Determine the [X, Y] coordinate at the center of the cell enclosing the given text.  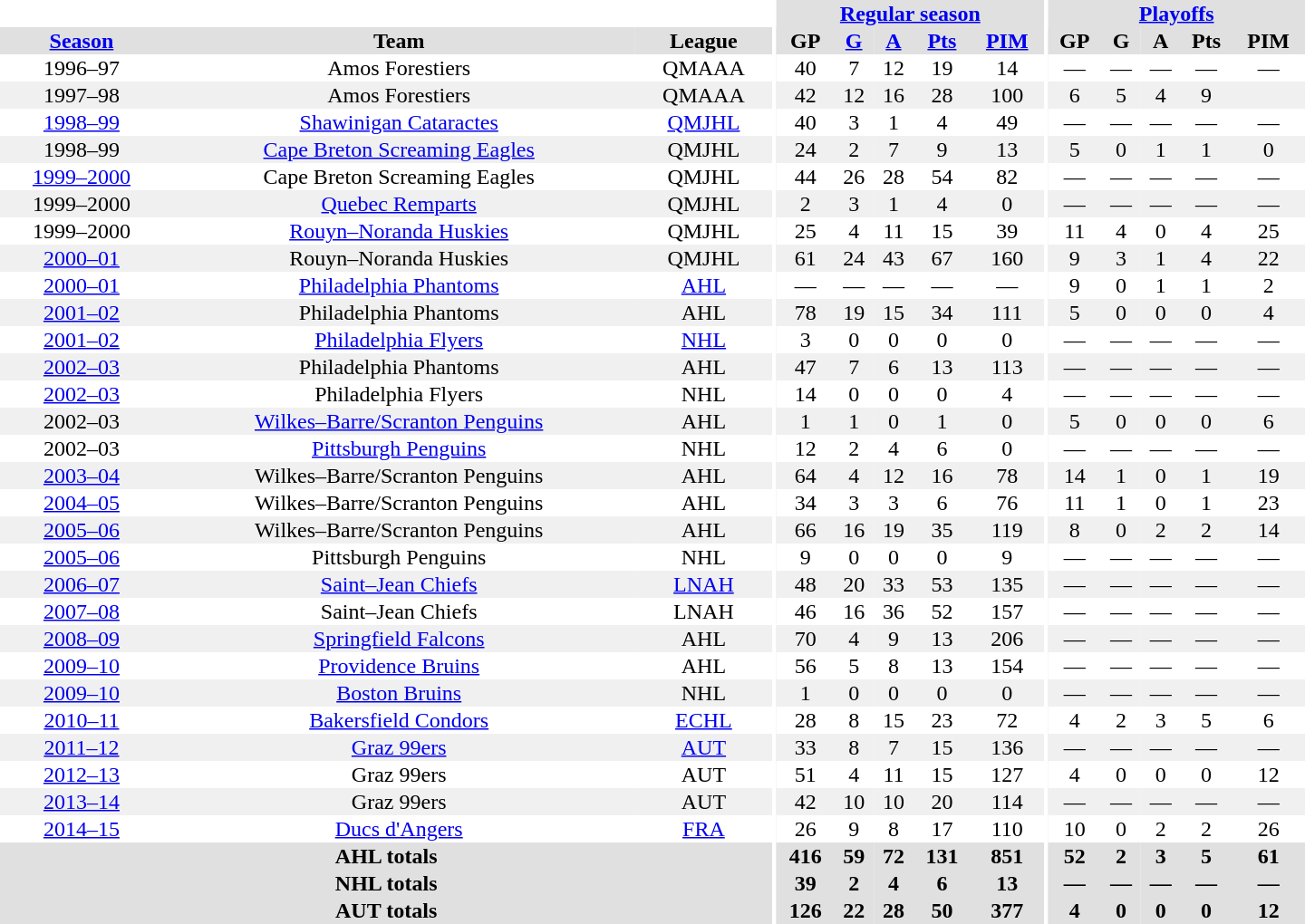
17 [942, 829]
2012–13 [82, 775]
136 [1007, 747]
44 [805, 177]
2003–04 [82, 476]
Springfield Falcons [399, 639]
53 [942, 584]
47 [805, 367]
56 [805, 666]
48 [805, 584]
Bakersfield Condors [399, 720]
66 [805, 530]
154 [1007, 666]
1996–97 [82, 68]
206 [1007, 639]
Boston Bruins [399, 693]
377 [1007, 910]
76 [1007, 503]
2011–12 [82, 747]
46 [805, 611]
NHL totals [386, 883]
160 [1007, 258]
157 [1007, 611]
59 [854, 856]
70 [805, 639]
1997–98 [82, 95]
111 [1007, 313]
League [703, 41]
110 [1007, 829]
131 [942, 856]
54 [942, 177]
50 [942, 910]
Quebec Remparts [399, 204]
126 [805, 910]
Shawinigan Cataractes [399, 122]
2010–11 [82, 720]
2013–14 [82, 802]
51 [805, 775]
2007–08 [82, 611]
36 [894, 611]
851 [1007, 856]
Providence Bruins [399, 666]
Regular season [910, 14]
67 [942, 258]
Team [399, 41]
Playoffs [1176, 14]
AUT totals [386, 910]
100 [1007, 95]
43 [894, 258]
113 [1007, 367]
Season [82, 41]
82 [1007, 177]
2006–07 [82, 584]
114 [1007, 802]
127 [1007, 775]
2004–05 [82, 503]
Ducs d'Angers [399, 829]
64 [805, 476]
416 [805, 856]
119 [1007, 530]
AHL totals [386, 856]
2008–09 [82, 639]
49 [1007, 122]
2014–15 [82, 829]
35 [942, 530]
FRA [703, 829]
135 [1007, 584]
ECHL [703, 720]
